Locate the cell with the specified text and output its [x, y] center coordinate. 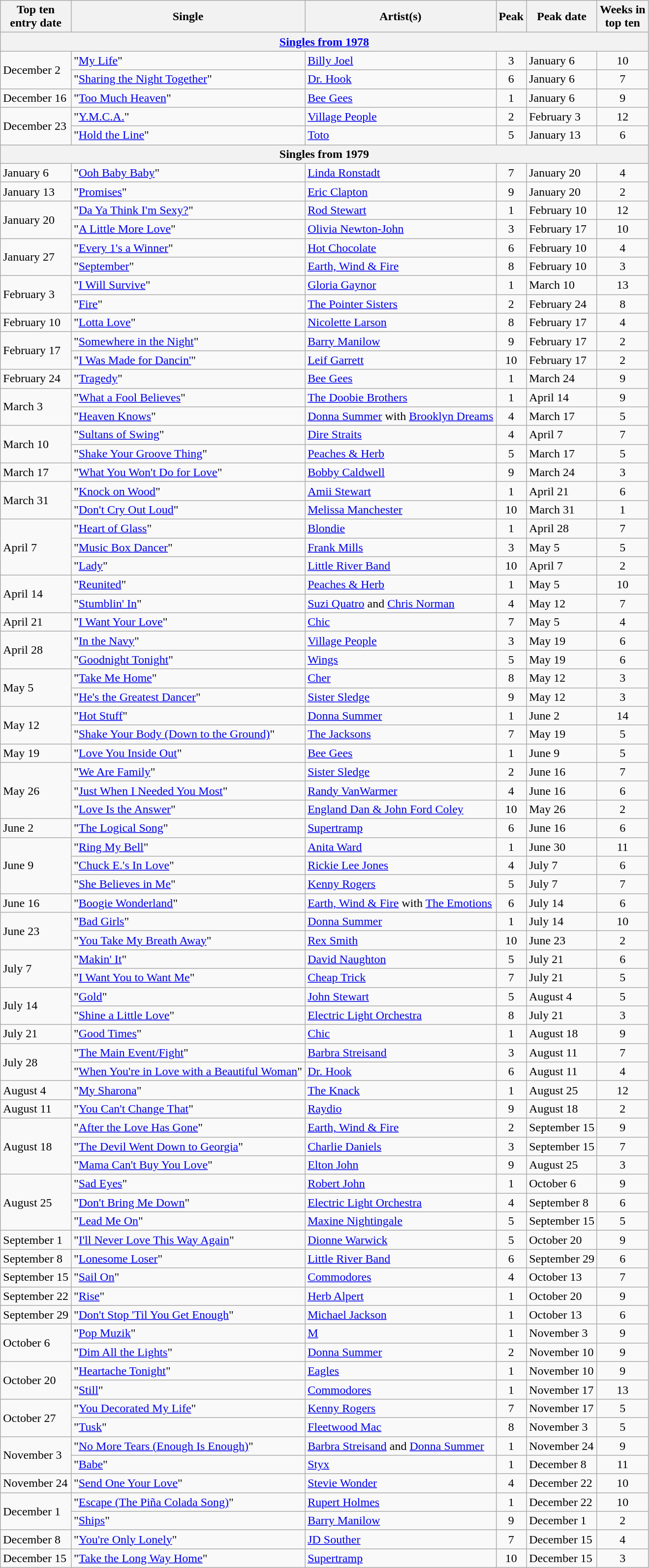
"Stumblin' In" [188, 603]
"Sultans of Swing" [188, 435]
Leif Garrett [401, 360]
Barbra Streisand [401, 1053]
Hot Chocolate [401, 247]
Earth, Wind & Fire with The Emotions [401, 903]
"I Want Your Love" [188, 622]
"You Can't Change That" [188, 1109]
Maxine Nightingale [401, 1221]
Singles from 1979 [324, 154]
"Hot Stuff" [188, 716]
"I Will Survive" [188, 285]
JD Souther [401, 1539]
"The Main Event/Fight" [188, 1053]
The Jacksons [401, 734]
"The Devil Went Down to Georgia" [188, 1146]
"Take Me Home" [188, 678]
Randy VanWarmer [401, 790]
Bobby Caldwell [401, 472]
"Heartache Tonight" [188, 1371]
"I Was Made for Dancin'" [188, 360]
Elton John [401, 1165]
"Music Box Dancer" [188, 547]
Gloria Gaynor [401, 285]
"She Believes in Me" [188, 884]
"Bad Girls" [188, 922]
"Boogie Wonderland" [188, 903]
England Dan & John Ford Coley [401, 809]
"The Logical Song" [188, 828]
Melissa Manchester [401, 510]
"Lead Me On" [188, 1221]
Anita Ward [401, 846]
"Promises" [188, 191]
December 16 [36, 98]
Rickie Lee Jones [401, 866]
"He's the Greatest Dancer" [188, 697]
The Doobie Brothers [401, 397]
"You're Only Lonely" [188, 1539]
"Don't Cry Out Loud" [188, 510]
"Ring My Bell" [188, 846]
Artist(s) [401, 17]
"Lonesome Loser" [188, 1259]
"Too Much Heaven" [188, 98]
Top tenentry date [36, 17]
Peak [511, 17]
Suzi Quatro and Chris Norman [401, 603]
Michael Jackson [401, 1315]
"Escape (The Piña Colada Song)" [188, 1502]
"Shake Your Groove Thing" [188, 453]
Amii Stewart [401, 491]
Toto [401, 135]
"Makin' It" [188, 959]
Wings [401, 660]
March 3 [36, 407]
"September" [188, 267]
"When You're in Love with a Beautiful Woman" [188, 1071]
"Shine a Little Love" [188, 1015]
"Still" [188, 1389]
Styx [401, 1465]
Dire Straits [401, 435]
"You Take My Breath Away" [188, 940]
Herb Alpert [401, 1296]
"You Decorated My Life" [188, 1408]
January 27 [36, 257]
Frank Mills [401, 547]
"In the Navy" [188, 641]
June 30 [562, 846]
Singles from 1978 [324, 42]
Peak date [562, 17]
"After the Love Has Gone" [188, 1127]
"Babe" [188, 1465]
"Hold the Line" [188, 135]
Raydio [401, 1109]
"Ooh Baby Baby" [188, 173]
December 23 [36, 126]
"What a Fool Believes" [188, 397]
"Sad Eyes" [188, 1184]
"A Little More Love" [188, 229]
"Goodnight Tonight" [188, 660]
"Love You Inside Out" [188, 753]
"Fire" [188, 304]
"Da Ya Think I'm Sexy?" [188, 210]
Robert John [401, 1184]
Dionne Warwick [401, 1240]
Stevie Wonder [401, 1483]
Eric Clapton [401, 191]
"Shake Your Body (Down to the Ground)" [188, 734]
"We Are Family" [188, 772]
"Ships" [188, 1521]
Linda Ronstadt [401, 173]
"Don't Bring Me Down" [188, 1203]
"Dim All the Lights" [188, 1352]
"Take the Long Way Home" [188, 1558]
Rod Stewart [401, 210]
Donna Summer with Brooklyn Dreams [401, 416]
September 1 [36, 1240]
"Love Is the Answer" [188, 809]
July 28 [36, 1062]
"My Sharona" [188, 1090]
The Knack [401, 1090]
The Pointer Sisters [401, 304]
"Tragedy" [188, 379]
"Heart of Glass" [188, 528]
"My Life" [188, 60]
Barbra Streisand and Donna Summer [401, 1446]
"Just When I Needed You Most" [188, 790]
Cher [401, 678]
"Gold" [188, 996]
"Good Times" [188, 1034]
"Chuck E.'s In Love" [188, 866]
Fleetwood Mac [401, 1427]
"Lotta Love" [188, 323]
Olivia Newton-John [401, 229]
14 [622, 716]
"Reunited" [188, 585]
David Naughton [401, 959]
"Heaven Knows" [188, 416]
"Sharing the Night Together" [188, 79]
"Don't Stop 'Til You Get Enough" [188, 1315]
"Lady" [188, 566]
Weeks intop ten [622, 17]
"I'll Never Love This Way Again" [188, 1240]
"Somewhere in the Night" [188, 341]
Eagles [401, 1371]
"I Want You to Want Me" [188, 978]
Nicolette Larson [401, 323]
"Pop Muzik" [188, 1333]
Billy Joel [401, 60]
Rupert Holmes [401, 1502]
"Sail On" [188, 1277]
"Tusk" [188, 1427]
"Every 1's a Winner" [188, 247]
"Rise" [188, 1296]
Cheap Trick [401, 978]
Blondie [401, 528]
"Y.M.C.A." [188, 117]
"Knock on Wood" [188, 491]
Single [188, 17]
September 22 [36, 1296]
"No More Tears (Enough Is Enough)" [188, 1446]
M [401, 1333]
October 27 [36, 1417]
"Send One Your Love" [188, 1483]
John Stewart [401, 996]
Rex Smith [401, 940]
December 2 [36, 70]
"What You Won't Do for Love" [188, 472]
Charlie Daniels [401, 1146]
"Mama Can't Buy You Love" [188, 1165]
